Locate the cell with the specified text and output its [X, Y] center coordinate. 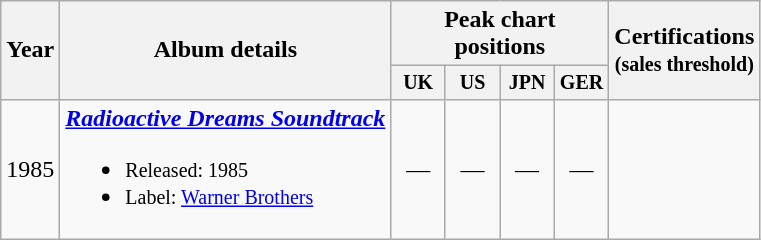
Certifications(sales threshold) [684, 50]
Year [30, 50]
Peak chart positions [500, 34]
US [472, 82]
UK [418, 82]
Album details [226, 50]
1985 [30, 169]
GER [581, 82]
Radioactive Dreams SoundtrackReleased: 1985Label: Warner Brothers [226, 169]
JPN [527, 82]
